Determine the [X, Y] coordinate at the center of the cell enclosing the given text.  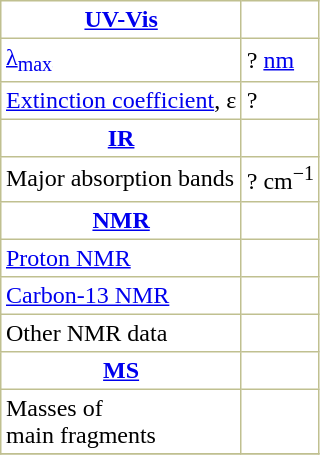
MS [122, 370]
λmax [122, 60]
NMR [122, 220]
IR [122, 139]
Proton NMR [122, 258]
? nm [280, 60]
Carbon-13 NMR [122, 295]
UV-Vis [122, 20]
Major absorption bands [122, 179]
Other NMR data [122, 333]
Masses of main fragments [122, 421]
? [280, 101]
? cm−1 [280, 179]
Extinction coefficient, ε [122, 101]
